Identify which cell holds the provided text, then report its (X, Y) central coordinate. 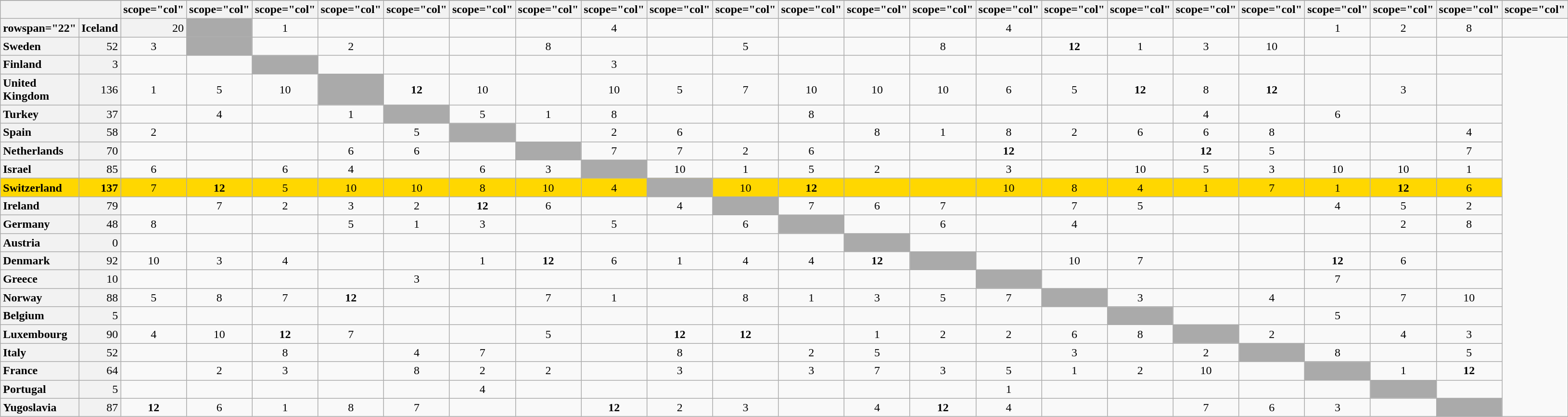
Belgium (39, 316)
Finland (39, 65)
79 (100, 206)
90 (100, 334)
Netherlands (39, 151)
137 (100, 187)
0 (100, 242)
Israel (39, 169)
France (39, 371)
20 (154, 28)
92 (100, 261)
64 (100, 371)
Turkey (39, 114)
136 (100, 90)
Austria (39, 242)
rowspan="22" (39, 28)
Yugoslavia (39, 407)
Sweden (39, 46)
Switzerland (39, 187)
70 (100, 151)
Spain (39, 132)
Ireland (39, 206)
87 (100, 407)
Iceland (100, 28)
United Kingdom (39, 90)
Greece (39, 279)
Norway (39, 298)
Germany (39, 224)
Luxembourg (39, 334)
Portugal (39, 389)
Denmark (39, 261)
Italy (39, 352)
85 (100, 169)
37 (100, 114)
48 (100, 224)
88 (100, 298)
58 (100, 132)
